Return the [X, Y] coordinate for the center point of the cell that contains the specified text.  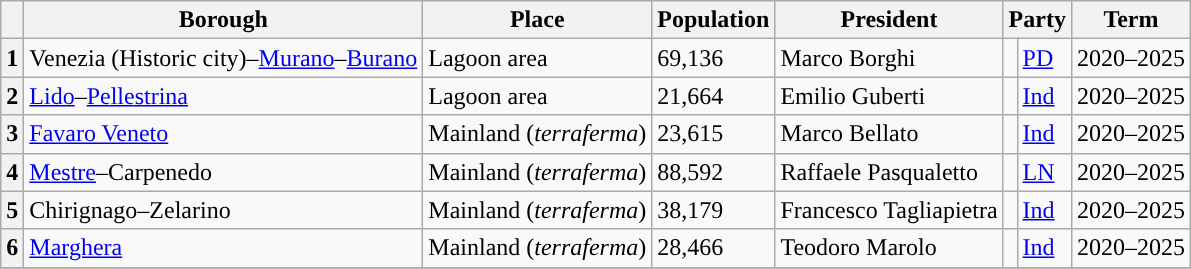
Lido–Pellestrina [224, 96]
3 [12, 134]
PD [1044, 58]
LN [1044, 172]
President [889, 20]
Marghera [224, 248]
Francesco Tagliapietra [889, 210]
Place [538, 20]
Teodoro Marolo [889, 248]
Marco Borghi [889, 58]
Marco Bellato [889, 134]
6 [12, 248]
38,179 [714, 210]
2 [12, 96]
1 [12, 58]
Term [1130, 20]
Chirignago–Zelarino [224, 210]
28,466 [714, 248]
5 [12, 210]
Borough [224, 20]
23,615 [714, 134]
21,664 [714, 96]
Venezia (Historic city)–Murano–Burano [224, 58]
Mestre–Carpenedo [224, 172]
Emilio Guberti [889, 96]
88,592 [714, 172]
4 [12, 172]
Raffaele Pasqualetto [889, 172]
Population [714, 20]
Party [1037, 20]
Favaro Veneto [224, 134]
69,136 [714, 58]
